Identify which cell holds the provided text, then report its (X, Y) central coordinate. 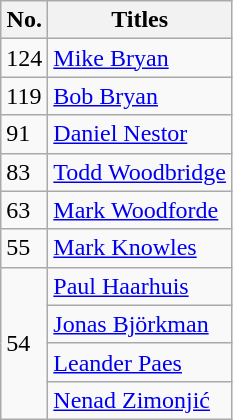
54 (24, 343)
Mark Woodforde (140, 210)
Paul Haarhuis (140, 286)
83 (24, 172)
Daniel Nestor (140, 134)
Titles (140, 20)
Leander Paes (140, 362)
124 (24, 58)
Nenad Zimonjić (140, 400)
119 (24, 96)
91 (24, 134)
Todd Woodbridge (140, 172)
55 (24, 248)
63 (24, 210)
Mike Bryan (140, 58)
Mark Knowles (140, 248)
Bob Bryan (140, 96)
Jonas Björkman (140, 324)
No. (24, 20)
